Capture the cell that displays the provided text and extract its [x, y] central coordinate. 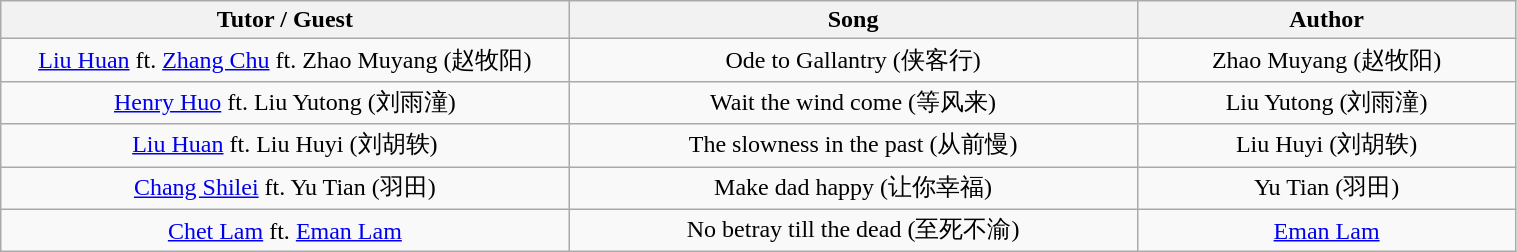
Make dad happy (让你幸福) [853, 188]
Ode to Gallantry (侠客行) [853, 60]
No betray till the dead (至死不渝) [853, 230]
Chang Shilei ft. Yu Tian (羽田) [285, 188]
Liu Huan ft. Zhang Chu ft. Zhao Muyang (赵牧阳) [285, 60]
Zhao Muyang (赵牧阳) [1326, 60]
Henry Huo ft. Liu Yutong (刘雨潼) [285, 102]
Liu Huyi (刘胡轶) [1326, 146]
The slowness in the past (从前慢) [853, 146]
Tutor / Guest [285, 20]
Eman Lam [1326, 230]
Liu Yutong (刘雨潼) [1326, 102]
Author [1326, 20]
Song [853, 20]
Wait the wind come (等风来) [853, 102]
Yu Tian (羽田) [1326, 188]
Chet Lam ft. Eman Lam [285, 230]
Liu Huan ft. Liu Huyi (刘胡轶) [285, 146]
